Return (x, y) of the center of cell containing provided text 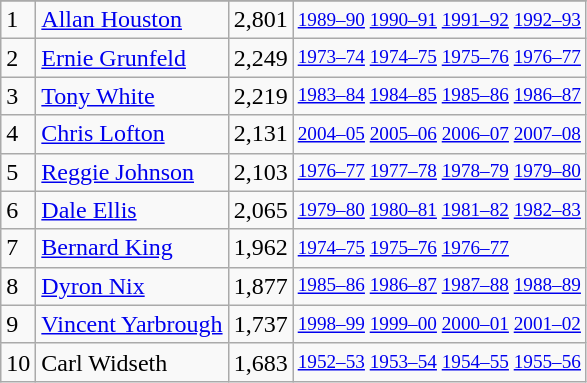
1989–90 1990–91 1991–92 1992–93 (439, 20)
1,877 (260, 286)
1,737 (260, 324)
7 (18, 248)
Bernard King (132, 248)
Dale Ellis (132, 210)
Vincent Yarbrough (132, 324)
Allan Houston (132, 20)
1983–84 1984–85 1985–86 1986–87 (439, 96)
2004–05 2005–06 2006–07 2007–08 (439, 134)
10 (18, 362)
1973–74 1974–75 1975–76 1976–77 (439, 58)
1985–86 1986–87 1987–88 1988–89 (439, 286)
1,962 (260, 248)
3 (18, 96)
9 (18, 324)
Reggie Johnson (132, 172)
1,683 (260, 362)
2,065 (260, 210)
2,801 (260, 20)
Chris Lofton (132, 134)
1979–80 1980–81 1981–82 1982–83 (439, 210)
2,103 (260, 172)
1 (18, 20)
2,219 (260, 96)
Tony White (132, 96)
1952–53 1953–54 1954–55 1955–56 (439, 362)
2,249 (260, 58)
5 (18, 172)
8 (18, 286)
1974–75 1975–76 1976–77 (439, 248)
2 (18, 58)
4 (18, 134)
1998–99 1999–00 2000–01 2001–02 (439, 324)
2,131 (260, 134)
Carl Widseth (132, 362)
Dyron Nix (132, 286)
Ernie Grunfeld (132, 58)
6 (18, 210)
1976–77 1977–78 1978–79 1979–80 (439, 172)
